Return the (x, y) coordinate for the center point of the cell that contains the specified text.  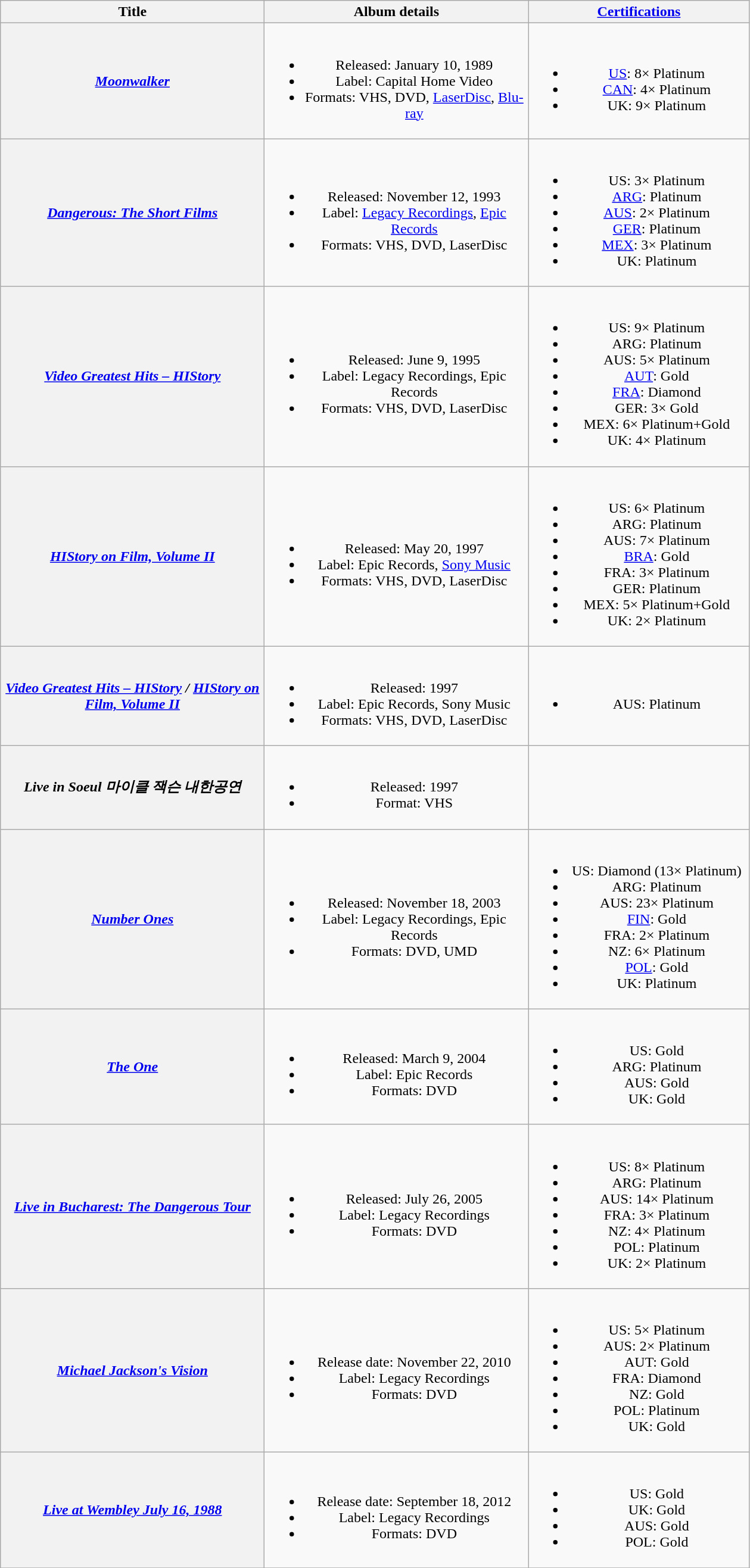
Video Greatest Hits – HIStory / HIStory on Film, Volume II (132, 696)
Released: July 26, 2005Label: Legacy RecordingsFormats: DVD (397, 1207)
Released: 1997Format: VHS (397, 787)
HIStory on Film, Volume II (132, 556)
Certifications (639, 12)
Release date: September 18, 2012Label: Legacy RecordingsFormats: DVD (397, 1510)
US: 8× PlatinumCAN: 4× PlatinumUK: 9× Platinum (639, 81)
Released: 1997Label: Epic Records, Sony MusicFormats: VHS, DVD, LaserDisc (397, 696)
Video Greatest Hits – HIStory (132, 376)
US: 3× PlatinumARG: PlatinumAUS: 2× PlatinumGER: PlatinumMEX: 3× PlatinumUK: Platinum (639, 213)
Released: June 9, 1995Label: Legacy Recordings, Epic RecordsFormats: VHS, DVD, LaserDisc (397, 376)
Live in Soeul 마이클 잭슨 내한공연 (132, 787)
Michael Jackson's Vision (132, 1370)
US: 9× PlatinumARG: PlatinumAUS: 5× PlatinumAUT: GoldFRA: DiamondGER: 3× GoldMEX: 6× Platinum+GoldUK: 4× Platinum (639, 376)
US: 6× PlatinumARG: PlatinumAUS: 7× PlatinumBRA: GoldFRA: 3× PlatinumGER: PlatinumMEX: 5× Platinum+GoldUK: 2× Platinum (639, 556)
Number Ones (132, 919)
AUS: Platinum (639, 696)
Moonwalker (132, 81)
US: GoldARG: PlatinumAUS: GoldUK: Gold (639, 1067)
Dangerous: The Short Films (132, 213)
Released: November 12, 1993Label: Legacy Recordings, Epic RecordsFormats: VHS, DVD, LaserDisc (397, 213)
US: 8× PlatinumARG: PlatinumAUS: 14× PlatinumFRA: 3× PlatinumNZ: 4× PlatinumPOL: PlatinumUK: 2× Platinum (639, 1207)
US: GoldUK: GoldAUS: GoldPOL: Gold (639, 1510)
US: 5× PlatinumAUS: 2× PlatinumAUT: GoldFRA: DiamondNZ: GoldPOL: PlatinumUK: Gold (639, 1370)
Released: March 9, 2004Label: Epic RecordsFormats: DVD (397, 1067)
The One (132, 1067)
Released: November 18, 2003Label: Legacy Recordings, Epic RecordsFormats: DVD, UMD (397, 919)
Released: May 20, 1997Label: Epic Records, Sony MusicFormats: VHS, DVD, LaserDisc (397, 556)
Release date: November 22, 2010Label: Legacy RecordingsFormats: DVD (397, 1370)
Released: January 10, 1989Label: Capital Home VideoFormats: VHS, DVD, LaserDisc, Blu-ray (397, 81)
Album details (397, 12)
Title (132, 12)
US: Diamond (13× Platinum)ARG: PlatinumAUS: 23× PlatinumFIN: GoldFRA: 2× PlatinumNZ: 6× PlatinumPOL: GoldUK: Platinum (639, 919)
Live in Bucharest: The Dangerous Tour (132, 1207)
Live at Wembley July 16, 1988 (132, 1510)
